Identify which cell holds the provided text, then report its (x, y) central coordinate. 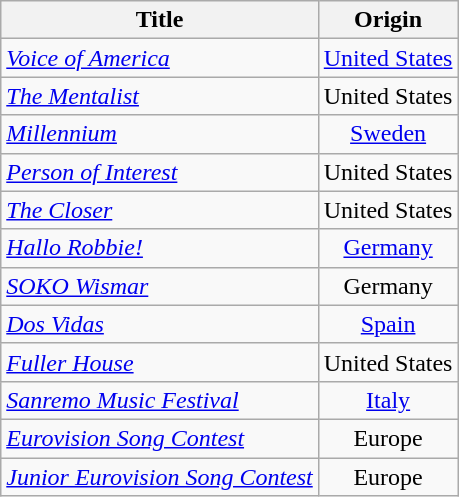
Sweden (388, 134)
Fuller House (160, 362)
Junior Eurovision Song Contest (160, 477)
Eurovision Song Contest (160, 438)
Sanremo Music Festival (160, 400)
Dos Vidas (160, 324)
Millennium (160, 134)
SOKO Wismar (160, 286)
The Mentalist (160, 96)
Title (160, 20)
Origin (388, 20)
Person of Interest (160, 172)
Italy (388, 400)
Voice of America (160, 58)
Spain (388, 324)
Hallo Robbie! (160, 248)
The Closer (160, 210)
